Search for the cell housing the specified text and yield its [x, y] center coordinate. 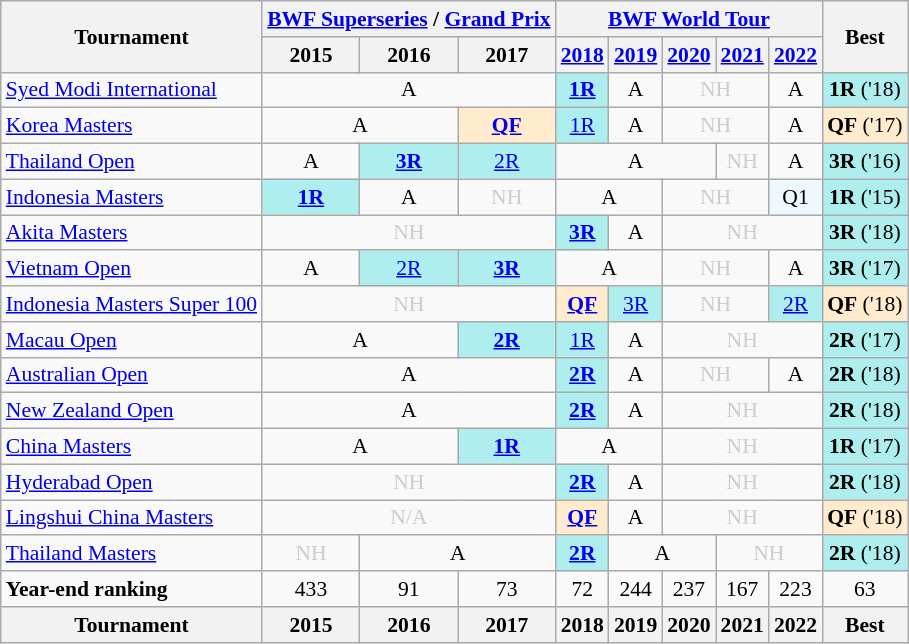
N/A [409, 518]
1R ('18) [864, 90]
73 [507, 589]
237 [688, 589]
91 [409, 589]
Thailand Masters [132, 554]
244 [636, 589]
Q1 [796, 197]
3R ('17) [864, 269]
Indonesia Masters Super 100 [132, 304]
Australian Open [132, 375]
BWF Superseries / Grand Prix [409, 19]
Hyderabad Open [132, 482]
63 [864, 589]
New Zealand Open [132, 411]
Indonesia Masters [132, 197]
Vietnam Open [132, 269]
3R ('16) [864, 162]
223 [796, 589]
3R ('18) [864, 233]
BWF World Tour [689, 19]
Thailand Open [132, 162]
QF ('17) [864, 126]
1R ('17) [864, 447]
Korea Masters [132, 126]
Akita Masters [132, 233]
2R ('17) [864, 340]
167 [742, 589]
433 [311, 589]
1R ('15) [864, 197]
Syed Modi International [132, 90]
72 [582, 589]
China Masters [132, 447]
Lingshui China Masters [132, 518]
Year-end ranking [132, 589]
Macau Open [132, 340]
